From the cell containing the given text, extract its center point as (x, y) coordinate. 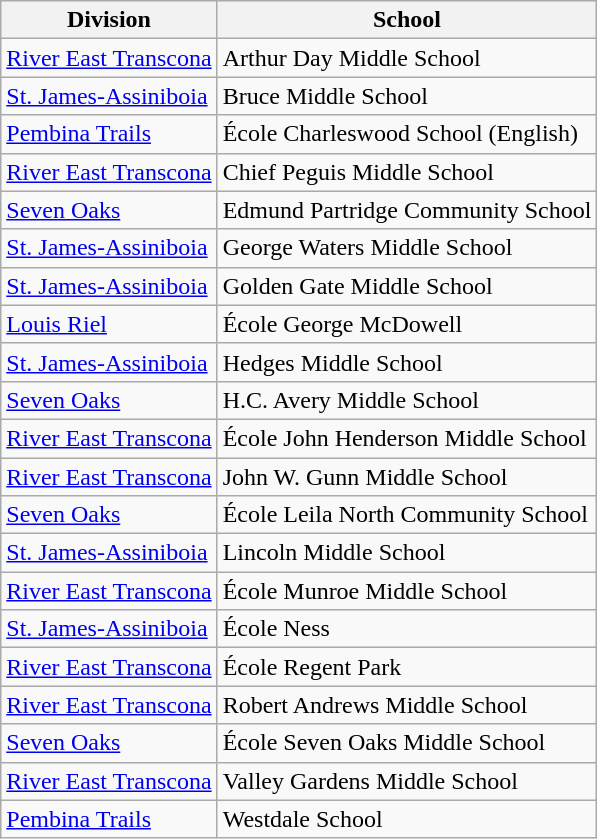
École George McDowell (407, 324)
Valley Gardens Middle School (407, 781)
École John Henderson Middle School (407, 438)
École Leila North Community School (407, 515)
Golden Gate Middle School (407, 286)
École Charleswood School (English) (407, 134)
École Seven Oaks Middle School (407, 743)
H.C. Avery Middle School (407, 400)
École Munroe Middle School (407, 591)
École Ness (407, 629)
George Waters Middle School (407, 248)
John W. Gunn Middle School (407, 477)
Hedges Middle School (407, 362)
Bruce Middle School (407, 96)
Chief Peguis Middle School (407, 172)
Robert Andrews Middle School (407, 705)
Division (109, 20)
Lincoln Middle School (407, 553)
Arthur Day Middle School (407, 58)
École Regent Park (407, 667)
School (407, 20)
Westdale School (407, 819)
Edmund Partridge Community School (407, 210)
Louis Riel (109, 324)
